Return the [x, y] coordinate for the center point of the cell that contains the specified text.  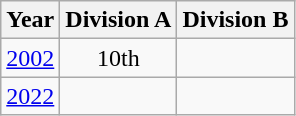
2022 [30, 96]
Division B [236, 20]
Division A [118, 20]
10th [118, 58]
2002 [30, 58]
Year [30, 20]
